Find where the given text appears and provide that cell's center as (X, Y) coordinate. 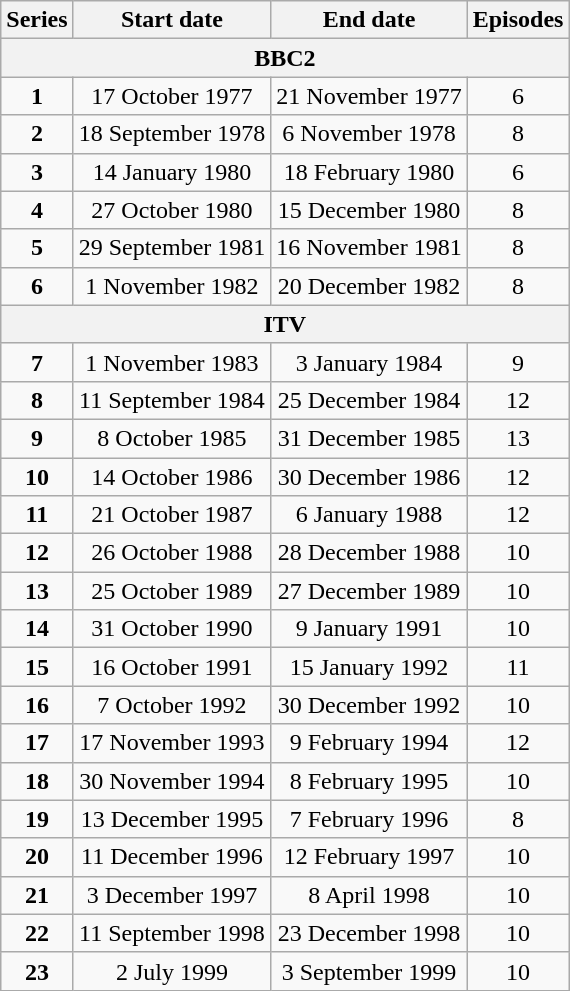
11 December 1996 (172, 857)
26 October 1988 (172, 553)
Series (37, 20)
2 July 1999 (172, 971)
1 November 1982 (172, 286)
15 January 1992 (369, 667)
27 October 1980 (172, 210)
5 (37, 248)
7 October 1992 (172, 705)
12 February 1997 (369, 857)
14 (37, 629)
8 October 1985 (172, 438)
7 (37, 362)
3 September 1999 (369, 971)
6 November 1978 (369, 134)
17 October 1977 (172, 96)
6 January 1988 (369, 515)
30 December 1986 (369, 477)
3 December 1997 (172, 895)
31 December 1985 (369, 438)
7 February 1996 (369, 819)
17 November 1993 (172, 743)
16 October 1991 (172, 667)
Episodes (518, 20)
Start date (172, 20)
21 (37, 895)
22 (37, 933)
11 September 1998 (172, 933)
8 February 1995 (369, 781)
15 (37, 667)
8 April 1998 (369, 895)
25 December 1984 (369, 400)
21 November 1977 (369, 96)
15 December 1980 (369, 210)
23 December 1998 (369, 933)
20 (37, 857)
4 (37, 210)
16 (37, 705)
BBC2 (285, 58)
2 (37, 134)
3 (37, 172)
16 November 1981 (369, 248)
23 (37, 971)
20 December 1982 (369, 286)
13 December 1995 (172, 819)
End date (369, 20)
14 October 1986 (172, 477)
29 September 1981 (172, 248)
17 (37, 743)
11 September 1984 (172, 400)
28 December 1988 (369, 553)
1 (37, 96)
27 December 1989 (369, 591)
9 February 1994 (369, 743)
14 January 1980 (172, 172)
30 December 1992 (369, 705)
31 October 1990 (172, 629)
18 September 1978 (172, 134)
18 February 1980 (369, 172)
1 November 1983 (172, 362)
30 November 1994 (172, 781)
18 (37, 781)
25 October 1989 (172, 591)
19 (37, 819)
3 January 1984 (369, 362)
9 January 1991 (369, 629)
21 October 1987 (172, 515)
ITV (285, 324)
